Pinpoint the cell where the given text exists, returning its [x, y] midpoint coordinate. 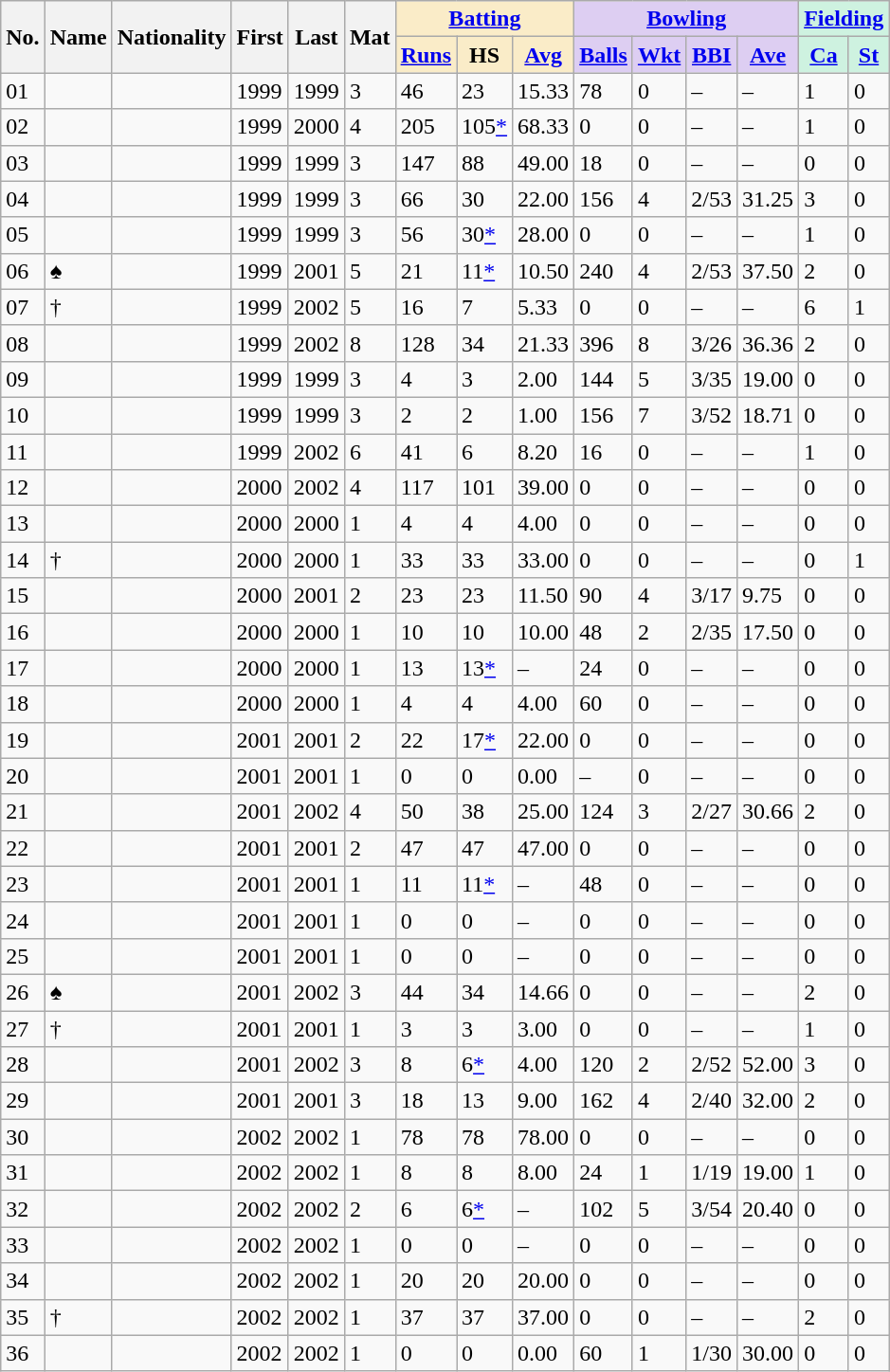
52.00 [768, 1065]
66 [426, 199]
2/27 [712, 812]
147 [426, 163]
162 [604, 1101]
101 [485, 488]
1.00 [544, 415]
3/26 [712, 343]
Runs [426, 55]
39.00 [544, 488]
205 [426, 127]
47.00 [544, 848]
30* [485, 235]
49.00 [544, 163]
First [260, 37]
21.33 [544, 343]
8.20 [544, 452]
Ave [768, 55]
2/40 [712, 1101]
12 [23, 488]
Avg [544, 55]
25.00 [544, 812]
30.00 [768, 1353]
120 [604, 1065]
13* [485, 668]
38 [485, 812]
07 [23, 307]
32 [23, 1209]
10.00 [544, 632]
Ca [825, 55]
88 [485, 163]
08 [23, 343]
27 [23, 1028]
02 [23, 127]
28.00 [544, 235]
128 [426, 343]
78.00 [544, 1137]
37.00 [544, 1317]
St [868, 55]
29 [23, 1101]
36 [23, 1353]
1/30 [712, 1353]
3.00 [544, 1028]
17 [23, 668]
9.00 [544, 1101]
19 [23, 740]
17* [485, 740]
BBI [712, 55]
90 [604, 596]
11.50 [544, 596]
06 [23, 271]
Nationality [172, 37]
25 [23, 956]
2/52 [712, 1065]
26 [23, 992]
18.71 [768, 415]
35 [23, 1317]
102 [604, 1209]
3/52 [712, 415]
105* [485, 127]
28 [23, 1065]
No. [23, 37]
32.00 [768, 1101]
3/17 [712, 596]
124 [604, 812]
20.00 [544, 1281]
44 [426, 992]
03 [23, 163]
31.25 [768, 199]
37.50 [768, 271]
1/19 [712, 1173]
2/35 [712, 632]
Batting [485, 19]
117 [426, 488]
50 [426, 812]
Fielding [844, 19]
30.66 [768, 812]
68.33 [544, 127]
17.50 [768, 632]
3/35 [712, 379]
05 [23, 235]
Balls [604, 55]
14 [23, 560]
396 [604, 343]
01 [23, 91]
144 [604, 379]
56 [426, 235]
36.36 [768, 343]
2.00 [544, 379]
20.40 [768, 1209]
15 [23, 596]
240 [604, 271]
14.66 [544, 992]
10.50 [544, 271]
Wkt [659, 55]
9.75 [768, 596]
8.00 [544, 1173]
Last [317, 37]
04 [23, 199]
15.33 [544, 91]
Bowling [686, 19]
Name [78, 37]
33.00 [544, 560]
Mat [370, 37]
HS [485, 55]
3/54 [712, 1209]
09 [23, 379]
46 [426, 91]
31 [23, 1173]
41 [426, 452]
5.33 [544, 307]
